Scan for the cell matching the given text and deliver its (x, y) coordinate at center. 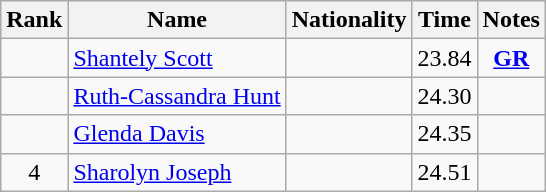
24.51 (444, 172)
24.35 (444, 134)
GR (511, 58)
Rank (34, 20)
Name (177, 20)
23.84 (444, 58)
4 (34, 172)
Nationality (349, 20)
Shantely Scott (177, 58)
24.30 (444, 96)
Ruth-Cassandra Hunt (177, 96)
Notes (511, 20)
Time (444, 20)
Sharolyn Joseph (177, 172)
Glenda Davis (177, 134)
